Extract the [x, y] coordinate from the center of the cell holding the provided text.  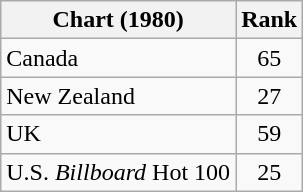
59 [270, 134]
U.S. Billboard Hot 100 [118, 172]
25 [270, 172]
UK [118, 134]
Rank [270, 20]
65 [270, 58]
Chart (1980) [118, 20]
27 [270, 96]
New Zealand [118, 96]
Canada [118, 58]
